Extract the [X, Y] coordinate from the center of the cell holding the provided text.  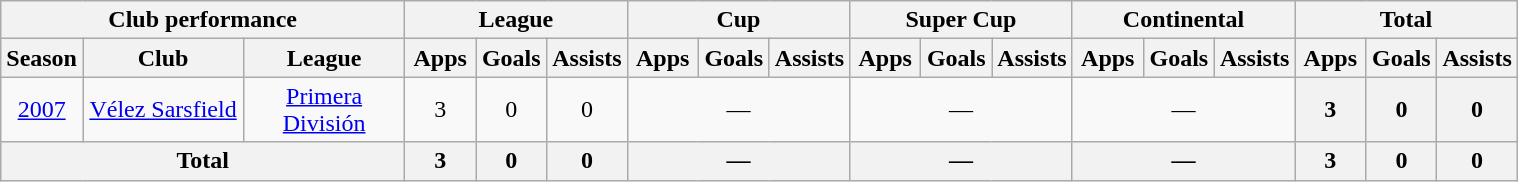
2007 [42, 110]
Cup [738, 20]
Season [42, 58]
Vélez Sarsfield [162, 110]
Club performance [203, 20]
Continental [1184, 20]
Primera División [324, 110]
Super Cup [962, 20]
Club [162, 58]
